Scan for the cell matching the given text and deliver its [x, y] coordinate at center. 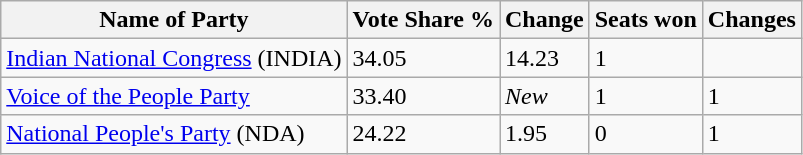
1.95 [545, 134]
34.05 [423, 58]
Voice of the People Party [174, 96]
New [545, 96]
33.40 [423, 96]
Vote Share % [423, 20]
Seats won [646, 20]
Change [545, 20]
Indian National Congress (INDIA) [174, 58]
0 [646, 134]
Changes [752, 20]
24.22 [423, 134]
14.23 [545, 58]
Name of Party [174, 20]
National People's Party (NDA) [174, 134]
